Provide the (x, y) coordinate of the cell's center where the given text is located.  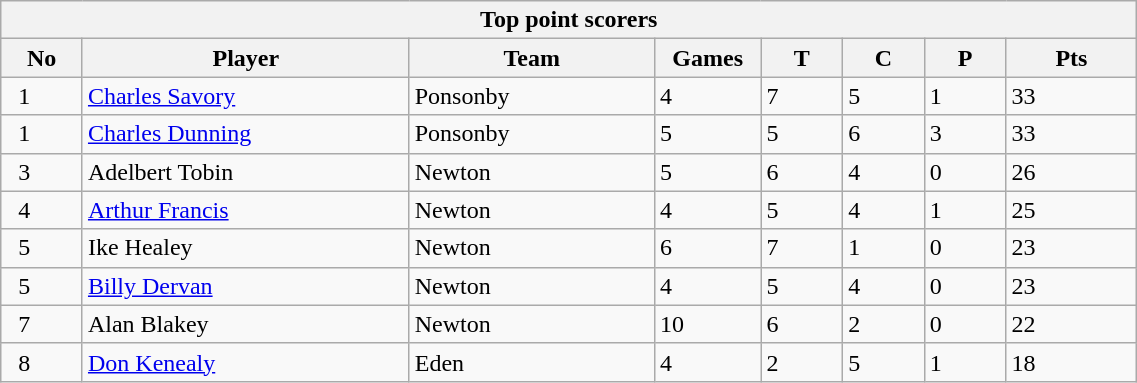
Billy Dervan (246, 286)
No (42, 58)
Charles Savory (246, 96)
Pts (1072, 58)
T (802, 58)
18 (1072, 362)
C (884, 58)
Team (532, 58)
Alan Blakey (246, 324)
Eden (532, 362)
8 (42, 362)
Don Kenealy (246, 362)
Arthur Francis (246, 210)
Games (708, 58)
22 (1072, 324)
Charles Dunning (246, 134)
P (965, 58)
26 (1072, 172)
Adelbert Tobin (246, 172)
Top point scorers (569, 20)
25 (1072, 210)
Player (246, 58)
10 (708, 324)
Ike Healey (246, 248)
